Find where the given text appears and provide that cell's center as (X, Y) coordinate. 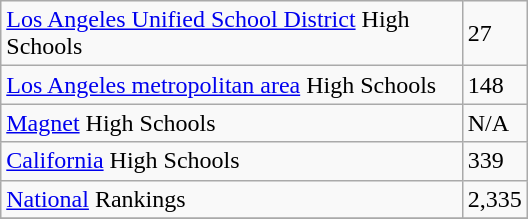
Los Angeles Unified School District High Schools (232, 34)
N/A (494, 123)
148 (494, 85)
339 (494, 161)
Los Angeles metropolitan area High Schools (232, 85)
National Rankings (232, 199)
27 (494, 34)
Magnet High Schools (232, 123)
California High Schools (232, 161)
2,335 (494, 199)
